Return the [x, y] coordinate for the center point of the cell that contains the specified text.  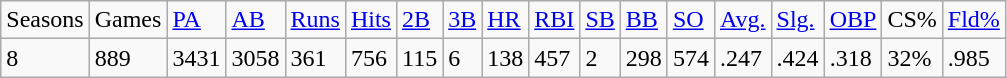
PA [196, 20]
298 [644, 58]
32% [912, 58]
RBI [554, 20]
3B [462, 20]
574 [690, 58]
Fld% [974, 20]
138 [506, 58]
.985 [974, 58]
756 [370, 58]
Runs [315, 20]
361 [315, 58]
HR [506, 20]
457 [554, 58]
Seasons [45, 20]
3058 [256, 58]
Hits [370, 20]
.318 [853, 58]
CS% [912, 20]
3431 [196, 58]
115 [419, 58]
AB [256, 20]
SO [690, 20]
8 [45, 58]
2 [600, 58]
6 [462, 58]
2B [419, 20]
BB [644, 20]
Games [128, 20]
OBP [853, 20]
889 [128, 58]
SB [600, 20]
Avg. [742, 20]
.424 [798, 58]
Slg. [798, 20]
.247 [742, 58]
